Return the (x, y) coordinate for the center point of the cell that contains the specified text.  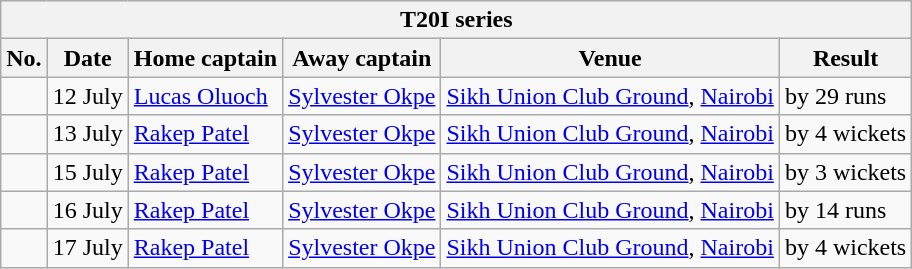
Home captain (205, 58)
16 July (88, 210)
T20I series (456, 20)
13 July (88, 134)
No. (24, 58)
Result (845, 58)
Away captain (362, 58)
15 July (88, 172)
Venue (610, 58)
by 3 wickets (845, 172)
12 July (88, 96)
17 July (88, 248)
by 14 runs (845, 210)
Lucas Oluoch (205, 96)
by 29 runs (845, 96)
Date (88, 58)
